For the text-containing cell, return its midpoint in [x, y] coordinate format. 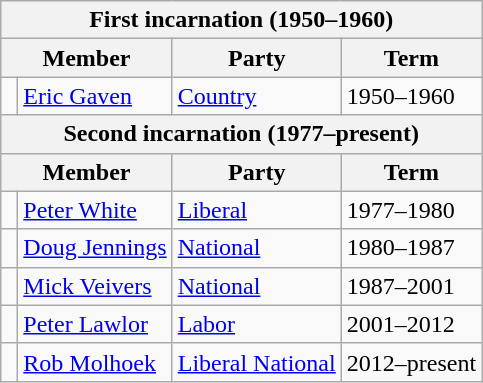
2012–present [411, 362]
1987–2001 [411, 286]
Rob Molhoek [95, 362]
2001–2012 [411, 324]
1980–1987 [411, 248]
1977–1980 [411, 210]
1950–1960 [411, 96]
Peter White [95, 210]
Second incarnation (1977–present) [242, 134]
Mick Veivers [95, 286]
Peter Lawlor [95, 324]
First incarnation (1950–1960) [242, 20]
Doug Jennings [95, 248]
Liberal National [256, 362]
Eric Gaven [95, 96]
Labor [256, 324]
Liberal [256, 210]
Country [256, 96]
